Extract the (x, y) coordinate from the center of the cell holding the provided text.  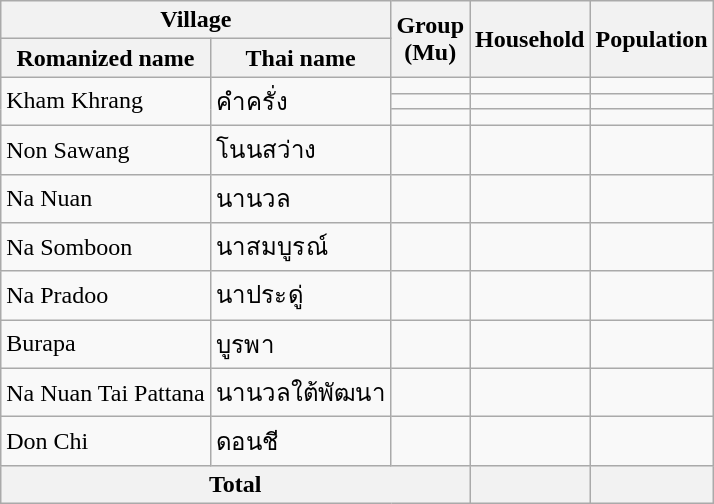
Thai name (300, 58)
ดอนชี (300, 442)
Total (236, 484)
Romanized name (106, 58)
นาสมบูรณ์ (300, 248)
Village (196, 20)
Burapa (106, 344)
Don Chi (106, 442)
Population (652, 39)
นานวลใต้พัฒนา (300, 392)
Household (530, 39)
นานวล (300, 198)
Na Pradoo (106, 296)
โนนสว่าง (300, 150)
Na Nuan Tai Pattana (106, 392)
Kham Khrang (106, 102)
Na Nuan (106, 198)
นาประดู่ (300, 296)
คำครั่ง (300, 102)
บูรพา (300, 344)
Non Sawang (106, 150)
Na Somboon (106, 248)
Group(Mu) (430, 39)
